For the text-containing cell, return its midpoint in [x, y] coordinate format. 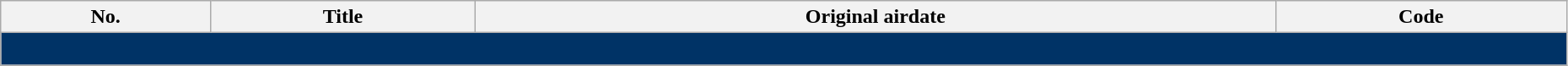
Original airdate [876, 17]
Title [342, 17]
Code [1420, 17]
No. [106, 17]
